Find where the given text appears and provide that cell's center as [x, y] coordinate. 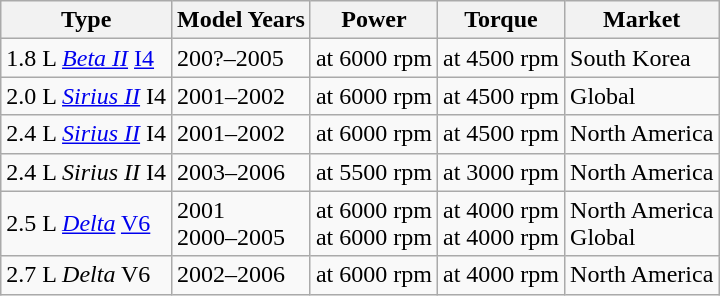
at 3000 rpm [500, 172]
at 4000 rpm [500, 275]
1.8 L Beta II I4 [86, 58]
Model Years [242, 20]
at 6000 rpm at 6000 rpm [374, 224]
Global [642, 96]
at 4000 rpm at 4000 rpm [500, 224]
South Korea [642, 58]
2002–2006 [242, 275]
North AmericaGlobal [642, 224]
Type [86, 20]
200?–2005 [242, 58]
2.5 L Delta V6 [86, 224]
Market [642, 20]
2.0 L Sirius II I4 [86, 96]
20012000–2005 [242, 224]
at 5500 rpm [374, 172]
2.7 L Delta V6 [86, 275]
2003–2006 [242, 172]
Torque [500, 20]
Power [374, 20]
